Locate the cell with the specified text and output its [X, Y] center coordinate. 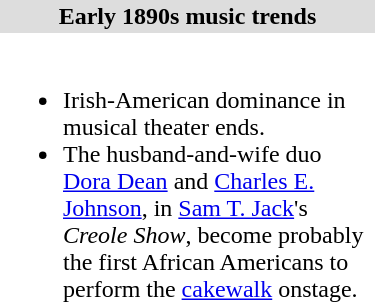
Early 1890s music trends [188, 16]
